Scan for the cell matching the given text and deliver its (x, y) coordinate at center. 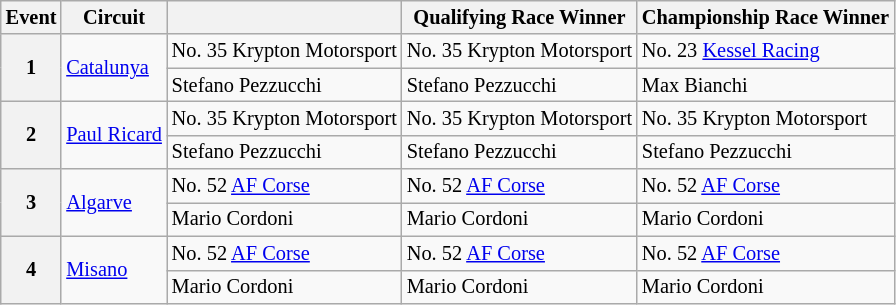
2 (32, 134)
No. 23 Kessel Racing (766, 51)
Qualifying Race Winner (520, 17)
Paul Ricard (114, 134)
Algarve (114, 202)
Misano (114, 270)
Max Bianchi (766, 85)
Circuit (114, 17)
1 (32, 68)
Championship Race Winner (766, 17)
Event (32, 17)
4 (32, 270)
3 (32, 202)
Catalunya (114, 68)
